Pinpoint the cell where the given text exists, returning its [X, Y] midpoint coordinate. 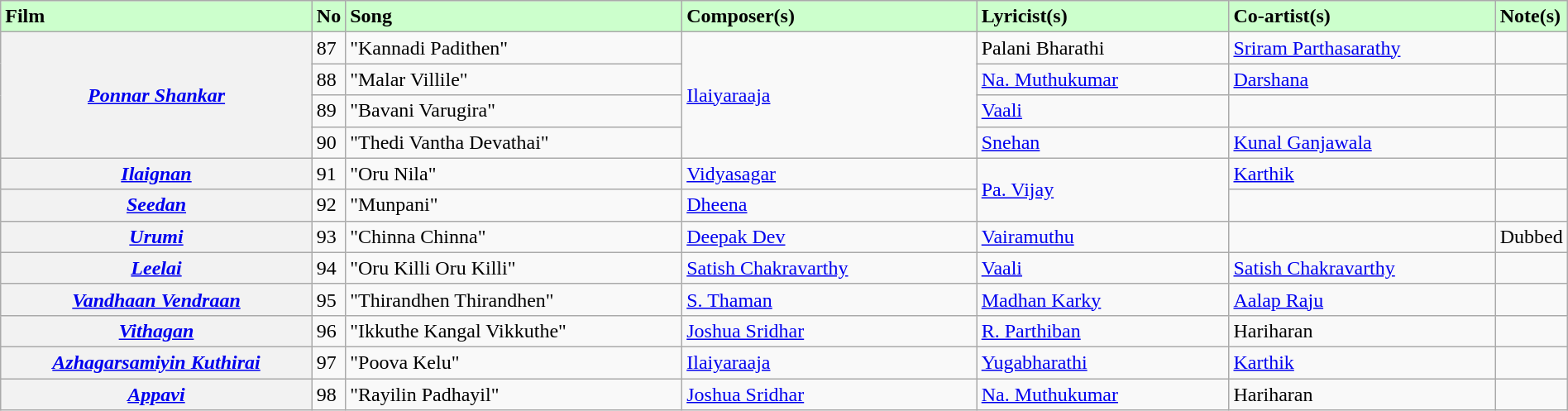
Dheena [829, 205]
"Poova Kelu" [514, 362]
Deepak Dev [829, 237]
89 [328, 111]
"Malar Villile" [514, 79]
93 [328, 237]
"Oru Killi Oru Killi" [514, 268]
Seedan [157, 205]
Pa. Vijay [1103, 189]
Leelai [157, 268]
Darshana [1362, 79]
Vidyasagar [829, 174]
94 [328, 268]
Note(s) [1532, 17]
Aalap Raju [1362, 299]
98 [328, 394]
"Oru Nila" [514, 174]
Ponnar Shankar [157, 95]
"Thedi Vantha Devathai" [514, 142]
R. Parthiban [1103, 331]
Vandhaan Vendraan [157, 299]
91 [328, 174]
96 [328, 331]
"Chinna Chinna" [514, 237]
Sriram Parthasarathy [1362, 48]
Vithagan [157, 331]
Ilaignan [157, 174]
"Thirandhen Thirandhen" [514, 299]
Yugabharathi [1103, 362]
Azhagarsamiyin Kuthirai [157, 362]
Co-artist(s) [1362, 17]
97 [328, 362]
Lyricist(s) [1103, 17]
92 [328, 205]
No [328, 17]
90 [328, 142]
87 [328, 48]
Palani Bharathi [1103, 48]
Film [157, 17]
"Kannadi Padithen" [514, 48]
"Bavani Varugira" [514, 111]
"Munpani" [514, 205]
Appavi [157, 394]
Snehan [1103, 142]
Madhan Karky [1103, 299]
"Ikkuthe Kangal Vikkuthe" [514, 331]
Dubbed [1532, 237]
95 [328, 299]
Song [514, 17]
88 [328, 79]
S. Thaman [829, 299]
Kunal Ganjawala [1362, 142]
Composer(s) [829, 17]
Urumi [157, 237]
"Rayilin Padhayil" [514, 394]
Vairamuthu [1103, 237]
